Pinpoint the cell where the given text exists, returning its [x, y] midpoint coordinate. 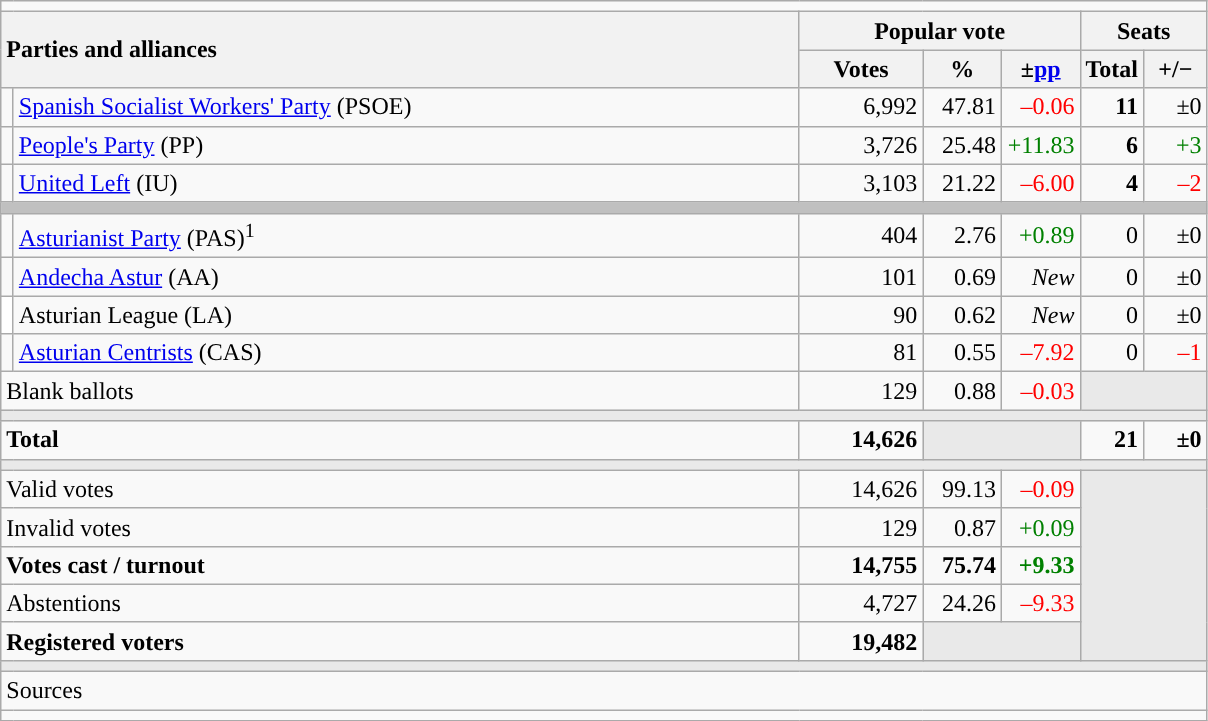
Registered voters [400, 641]
Invalid votes [400, 527]
United Left (IU) [406, 183]
+0.09 [1040, 527]
Valid votes [400, 489]
0.88 [962, 391]
–0.03 [1040, 391]
11 [1112, 107]
+0.89 [1040, 236]
404 [861, 236]
6,992 [861, 107]
Parties and alliances [400, 50]
81 [861, 353]
0.55 [962, 353]
Asturianist Party (PAS)1 [406, 236]
90 [861, 315]
±pp [1040, 69]
21 [1112, 440]
–2 [1176, 183]
4 [1112, 183]
Asturian League (LA) [406, 315]
24.26 [962, 603]
–9.33 [1040, 603]
–6.00 [1040, 183]
14,755 [861, 565]
25.48 [962, 145]
3,726 [861, 145]
4,727 [861, 603]
Seats [1144, 31]
75.74 [962, 565]
47.81 [962, 107]
3,103 [861, 183]
Asturian Centrists (CAS) [406, 353]
–0.09 [1040, 489]
2.76 [962, 236]
Spanish Socialist Workers' Party (PSOE) [406, 107]
19,482 [861, 641]
Andecha Astur (AA) [406, 277]
0.69 [962, 277]
0.87 [962, 527]
101 [861, 277]
Popular vote [940, 31]
Sources [604, 691]
+/− [1176, 69]
+3 [1176, 145]
Votes cast / turnout [400, 565]
Votes [861, 69]
Blank ballots [400, 391]
99.13 [962, 489]
+9.33 [1040, 565]
Abstentions [400, 603]
21.22 [962, 183]
–1 [1176, 353]
0.62 [962, 315]
6 [1112, 145]
+11.83 [1040, 145]
People's Party (PP) [406, 145]
–0.06 [1040, 107]
% [962, 69]
–7.92 [1040, 353]
